Provide the [X, Y] coordinate of the cell's center where the given text is located.  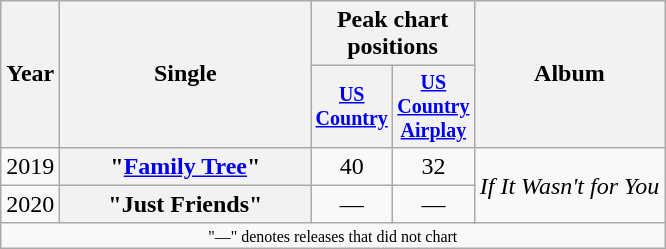
2019 [30, 166]
Album [569, 74]
US Country Airplay [434, 106]
40 [352, 166]
2020 [30, 204]
"Just Friends" [186, 204]
Year [30, 74]
Peak chartpositions [392, 34]
"—" denotes releases that did not chart [333, 235]
32 [434, 166]
US Country [352, 106]
Single [186, 74]
"Family Tree" [186, 166]
If It Wasn't for You [569, 185]
